Scan for the cell matching the given text and deliver its [X, Y] coordinate at center. 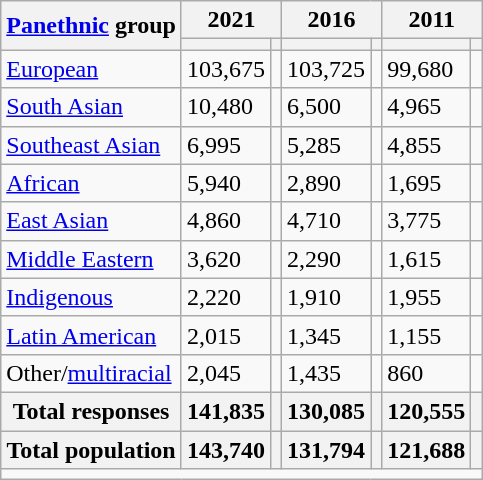
Other/multiracial [92, 373]
103,725 [326, 69]
6,995 [226, 145]
Middle Eastern [92, 259]
South Asian [92, 107]
European [92, 69]
2,890 [326, 183]
4,855 [426, 145]
2,220 [226, 297]
2,045 [226, 373]
1,345 [326, 335]
Total responses [92, 411]
103,675 [226, 69]
130,085 [326, 411]
10,480 [226, 107]
2,015 [226, 335]
5,285 [326, 145]
2,290 [326, 259]
4,860 [226, 221]
99,680 [426, 69]
121,688 [426, 449]
1,955 [426, 297]
1,155 [426, 335]
East Asian [92, 221]
Latin American [92, 335]
1,910 [326, 297]
African [92, 183]
2016 [332, 20]
143,740 [226, 449]
2021 [231, 20]
Panethnic group [92, 26]
1,615 [426, 259]
5,940 [226, 183]
120,555 [426, 411]
4,965 [426, 107]
1,435 [326, 373]
3,775 [426, 221]
Southeast Asian [92, 145]
141,835 [226, 411]
1,695 [426, 183]
860 [426, 373]
131,794 [326, 449]
4,710 [326, 221]
Indigenous [92, 297]
Total population [92, 449]
2011 [432, 20]
3,620 [226, 259]
6,500 [326, 107]
